Determine the [X, Y] coordinate at the center of the cell enclosing the given text.  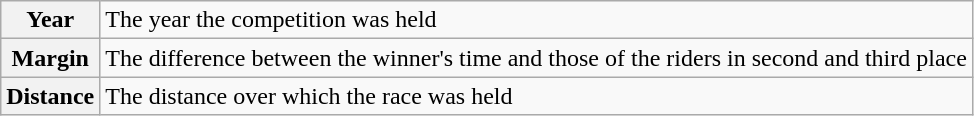
The year the competition was held [536, 20]
The distance over which the race was held [536, 96]
Margin [50, 58]
Year [50, 20]
The difference between the winner's time and those of the riders in second and third place [536, 58]
Distance [50, 96]
